Find where the given text appears and provide that cell's center as [X, Y] coordinate. 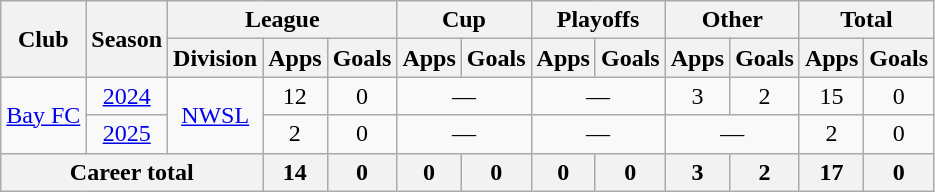
14 [295, 172]
2025 [127, 134]
Club [44, 39]
Total [866, 20]
Bay FC [44, 115]
15 [831, 96]
Division [216, 58]
12 [295, 96]
NWSL [216, 115]
Playoffs [598, 20]
Career total [132, 172]
Cup [464, 20]
Other [732, 20]
Season [127, 39]
2024 [127, 96]
League [282, 20]
17 [831, 172]
